Provide the (x, y) coordinate of the cell's center where the given text is located.  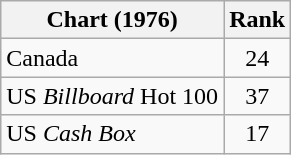
Chart (1976) (112, 20)
17 (258, 134)
24 (258, 58)
Canada (112, 58)
US Billboard Hot 100 (112, 96)
37 (258, 96)
US Cash Box (112, 134)
Rank (258, 20)
